Determine the (x, y) coordinate at the center of the cell enclosing the given text.  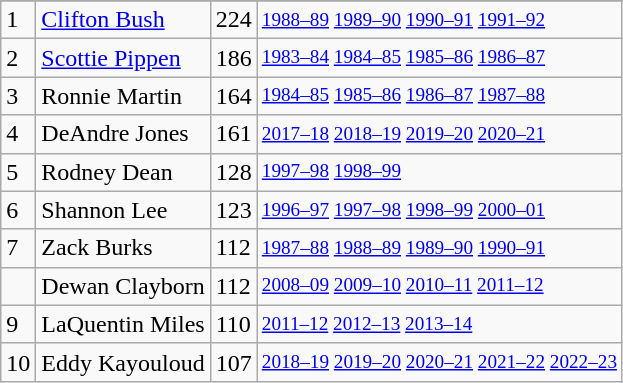
2 (18, 58)
224 (234, 20)
2018–19 2019–20 2020–21 2021–22 2022–23 (439, 362)
128 (234, 172)
107 (234, 362)
1983–84 1984–85 1985–86 1986–87 (439, 58)
5 (18, 172)
DeAndre Jones (123, 134)
1987–88 1988–89 1989–90 1990–91 (439, 248)
3 (18, 96)
Dewan Clayborn (123, 286)
Eddy Kayouloud (123, 362)
123 (234, 210)
110 (234, 324)
7 (18, 248)
6 (18, 210)
1988–89 1989–90 1990–91 1991–92 (439, 20)
4 (18, 134)
Shannon Lee (123, 210)
9 (18, 324)
186 (234, 58)
1 (18, 20)
1996–97 1997–98 1998–99 2000–01 (439, 210)
2008–09 2009–10 2010–11 2011–12 (439, 286)
Rodney Dean (123, 172)
2011–12 2012–13 2013–14 (439, 324)
Ronnie Martin (123, 96)
Scottie Pippen (123, 58)
161 (234, 134)
1997–98 1998–99 (439, 172)
Zack Burks (123, 248)
10 (18, 362)
164 (234, 96)
1984–85 1985–86 1986–87 1987–88 (439, 96)
Clifton Bush (123, 20)
LaQuentin Miles (123, 324)
2017–18 2018–19 2019–20 2020–21 (439, 134)
